Determine the [x, y] coordinate at the center of the cell enclosing the given text.  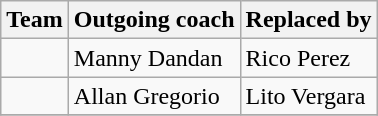
Team [35, 20]
Replaced by [308, 20]
Lito Vergara [308, 96]
Outgoing coach [154, 20]
Allan Gregorio [154, 96]
Manny Dandan [154, 58]
Rico Perez [308, 58]
